Provide the [x, y] coordinate of the cell's center where the given text is located.  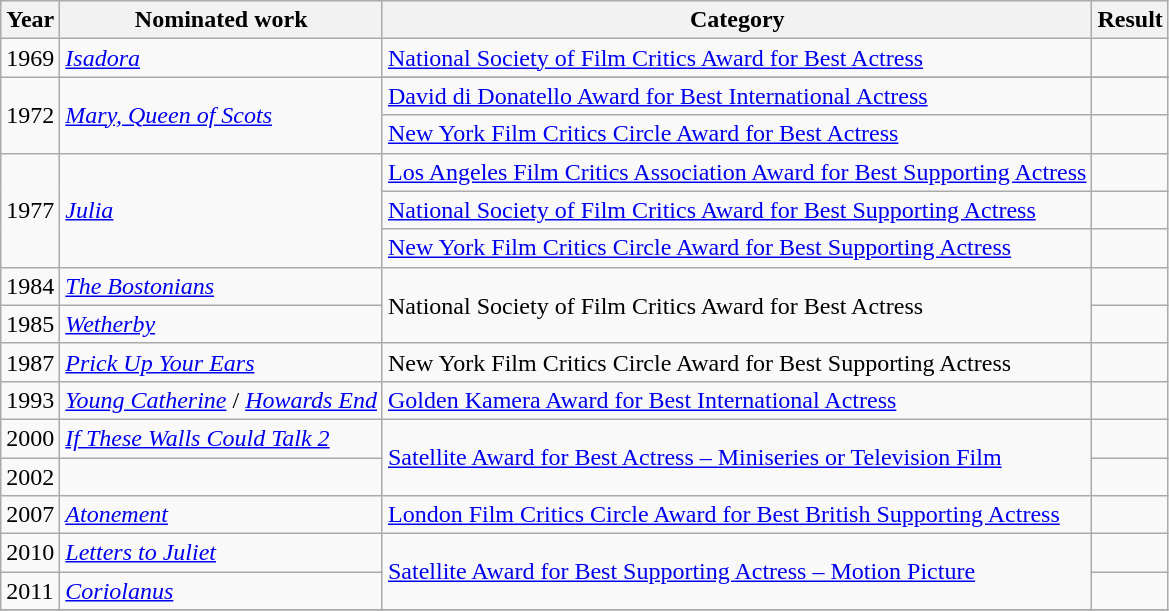
Result [1130, 20]
2010 [30, 553]
Julia [222, 210]
The Bostonians [222, 286]
Coriolanus [222, 591]
Atonement [222, 515]
2007 [30, 515]
Prick Up Your Ears [222, 362]
If These Walls Could Talk 2 [222, 438]
1969 [30, 58]
Mary, Queen of Scots [222, 115]
Wetherby [222, 324]
2000 [30, 438]
New York Film Critics Circle Award for Best Actress [737, 134]
1987 [30, 362]
Letters to Juliet [222, 553]
Isadora [222, 58]
Satellite Award for Best Supporting Actress – Motion Picture [737, 572]
Nominated work [222, 20]
Los Angeles Film Critics Association Award for Best Supporting Actress [737, 172]
2002 [30, 477]
2011 [30, 591]
Satellite Award for Best Actress – Miniseries or Television Film [737, 457]
Year [30, 20]
London Film Critics Circle Award for Best British Supporting Actress [737, 515]
David di Donatello Award for Best International Actress [737, 96]
1984 [30, 286]
1972 [30, 115]
National Society of Film Critics Award for Best Supporting Actress [737, 210]
Young Catherine / Howards End [222, 400]
1985 [30, 324]
Category [737, 20]
1993 [30, 400]
1977 [30, 210]
Golden Kamera Award for Best International Actress [737, 400]
